From the cell containing the given text, extract its center point as [x, y] coordinate. 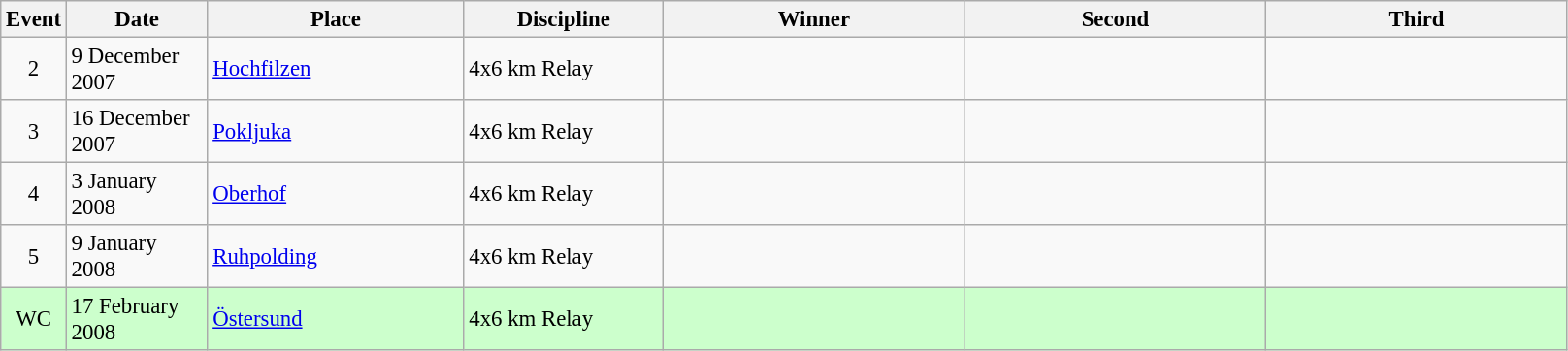
Discipline [564, 19]
Date [137, 19]
3 January 2008 [137, 194]
2 [34, 70]
9 December 2007 [137, 70]
Ruhpolding [336, 256]
16 December 2007 [137, 132]
4 [34, 194]
Event [34, 19]
Pokljuka [336, 132]
Winner [815, 19]
Third [1417, 19]
3 [34, 132]
Oberhof [336, 194]
17 February 2008 [137, 320]
9 January 2008 [137, 256]
Östersund [336, 320]
Second [1116, 19]
5 [34, 256]
Hochfilzen [336, 70]
Place [336, 19]
WC [34, 320]
